For the text-containing cell, return its midpoint in (X, Y) coordinate format. 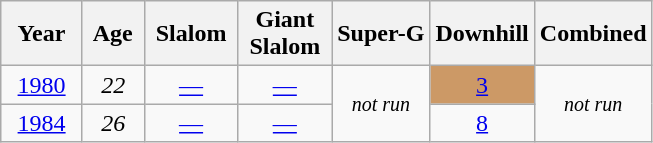
1984 (42, 123)
26 (113, 123)
1980 (42, 85)
22 (113, 85)
Super-G (381, 34)
Downhill (482, 34)
3 (482, 85)
Year (42, 34)
Slalom (191, 34)
8 (482, 123)
Giant Slalom (285, 34)
Age (113, 34)
Combined (593, 34)
